For the text-containing cell, return its midpoint in [x, y] coordinate format. 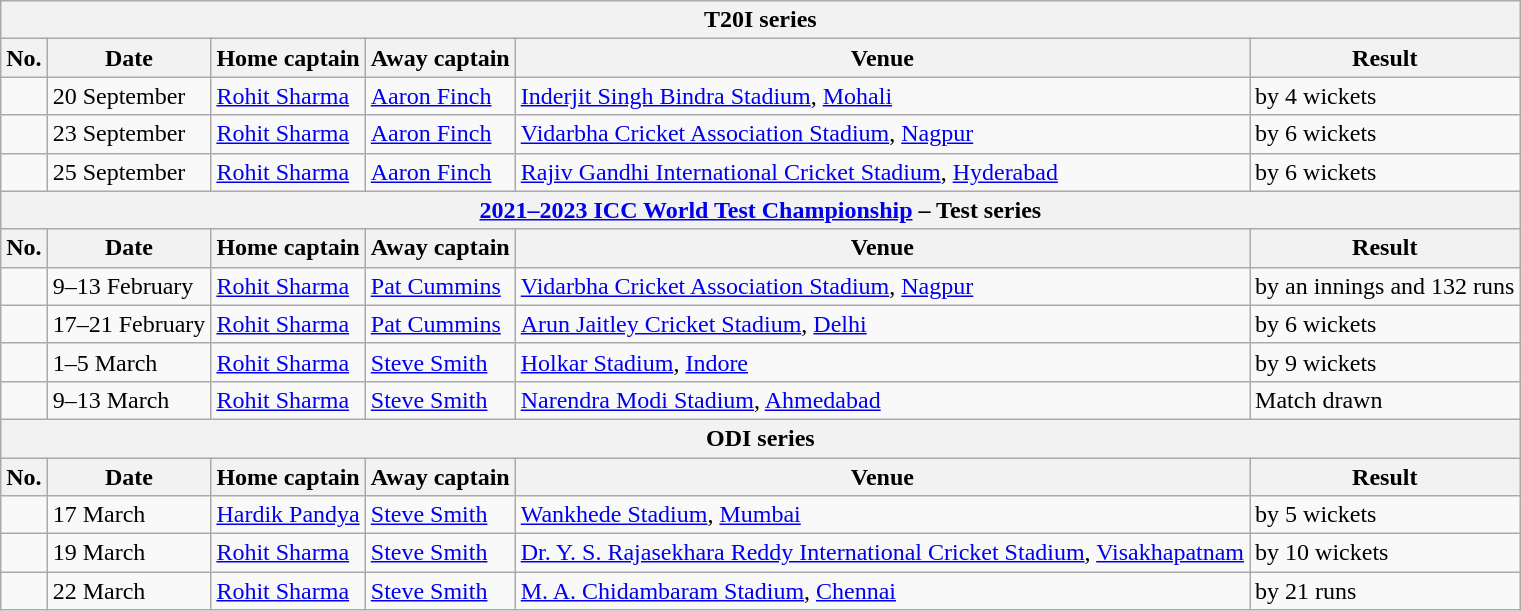
Narendra Modi Stadium, Ahmedabad [882, 400]
by 4 wickets [1385, 96]
T20I series [760, 20]
Hardik Pandya [288, 515]
23 September [129, 134]
17–21 February [129, 324]
22 March [129, 591]
20 September [129, 96]
Inderjit Singh Bindra Stadium, Mohali [882, 96]
25 September [129, 172]
17 March [129, 515]
by 10 wickets [1385, 553]
Rajiv Gandhi International Cricket Stadium, Hyderabad [882, 172]
by an innings and 132 runs [1385, 286]
Holkar Stadium, Indore [882, 362]
9–13 February [129, 286]
19 March [129, 553]
by 21 runs [1385, 591]
M. A. Chidambaram Stadium, Chennai [882, 591]
ODI series [760, 438]
2021–2023 ICC World Test Championship – Test series [760, 210]
Wankhede Stadium, Mumbai [882, 515]
1–5 March [129, 362]
by 9 wickets [1385, 362]
Dr. Y. S. Rajasekhara Reddy International Cricket Stadium, Visakhapatnam [882, 553]
Match drawn [1385, 400]
by 5 wickets [1385, 515]
Arun Jaitley Cricket Stadium, Delhi [882, 324]
9–13 March [129, 400]
